Capture the cell that displays the provided text and extract its [X, Y] central coordinate. 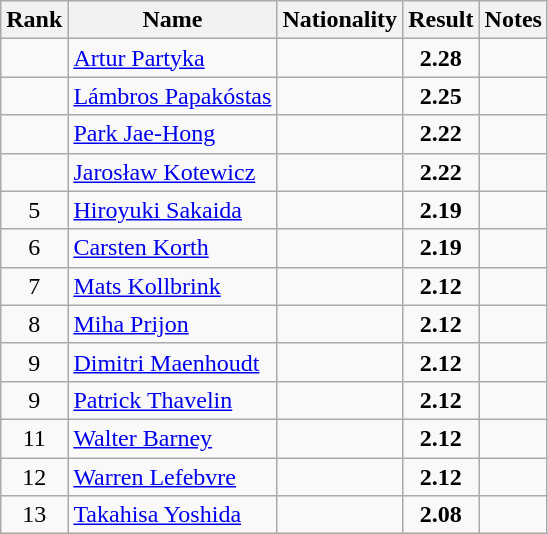
Lámbros Papakóstas [172, 96]
13 [34, 515]
Park Jae-Hong [172, 134]
8 [34, 324]
Takahisa Yoshida [172, 515]
Notes [513, 20]
Dimitri Maenhoudt [172, 362]
Nationality [340, 20]
Walter Barney [172, 438]
2.28 [441, 58]
Hiroyuki Sakaida [172, 210]
7 [34, 286]
6 [34, 248]
Carsten Korth [172, 248]
Rank [34, 20]
Patrick Thavelin [172, 400]
Name [172, 20]
Miha Prijon [172, 324]
2.08 [441, 515]
Mats Kollbrink [172, 286]
5 [34, 210]
12 [34, 477]
Artur Partyka [172, 58]
Warren Lefebvre [172, 477]
2.25 [441, 96]
Jarosław Kotewicz [172, 172]
11 [34, 438]
Result [441, 20]
